Return [X, Y] of the center of cell containing provided text 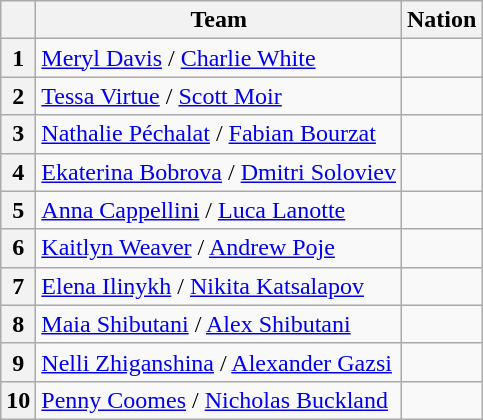
Tessa Virtue / Scott Moir [219, 96]
Team [219, 20]
1 [18, 58]
7 [18, 286]
Nation [442, 20]
Ekaterina Bobrova / Dmitri Soloviev [219, 172]
2 [18, 96]
Kaitlyn Weaver / Andrew Poje [219, 248]
5 [18, 210]
Anna Cappellini / Luca Lanotte [219, 210]
Maia Shibutani / Alex Shibutani [219, 324]
4 [18, 172]
Nathalie Péchalat / Fabian Bourzat [219, 134]
8 [18, 324]
Elena Ilinykh / Nikita Katsalapov [219, 286]
10 [18, 400]
6 [18, 248]
3 [18, 134]
Penny Coomes / Nicholas Buckland [219, 400]
Meryl Davis / Charlie White [219, 58]
Nelli Zhiganshina / Alexander Gazsi [219, 362]
9 [18, 362]
